Detect which cell encompasses the target text, then output its [x, y] center coordinate. 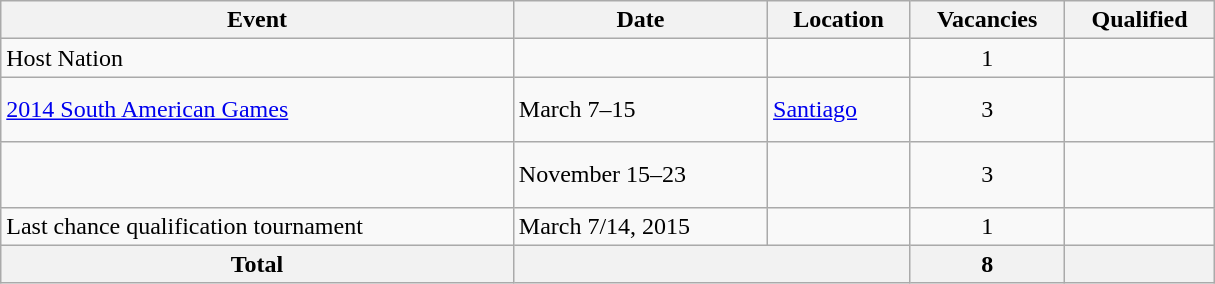
Date [640, 20]
Host Nation [258, 58]
Santiago [839, 110]
Last chance qualification tournament [258, 226]
Event [258, 20]
Qualified [1140, 20]
2014 South American Games [258, 110]
Total [258, 264]
March 7/14, 2015 [640, 226]
March 7–15 [640, 110]
Vacancies [986, 20]
Location [839, 20]
November 15–23 [640, 174]
8 [986, 264]
